Scan for the cell matching the given text and deliver its [X, Y] coordinate at center. 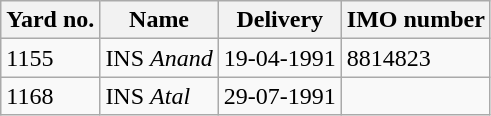
Delivery [280, 20]
IMO number [416, 20]
19-04-1991 [280, 58]
29-07-1991 [280, 96]
8814823 [416, 58]
INS Atal [159, 96]
INS Anand [159, 58]
Name [159, 20]
1168 [50, 96]
Yard no. [50, 20]
1155 [50, 58]
